Pinpoint the cell where the given text exists, returning its (X, Y) midpoint coordinate. 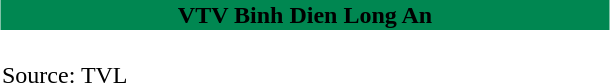
VTV Binh Dien Long An (304, 15)
